Scan for the cell matching the given text and deliver its [x, y] coordinate at center. 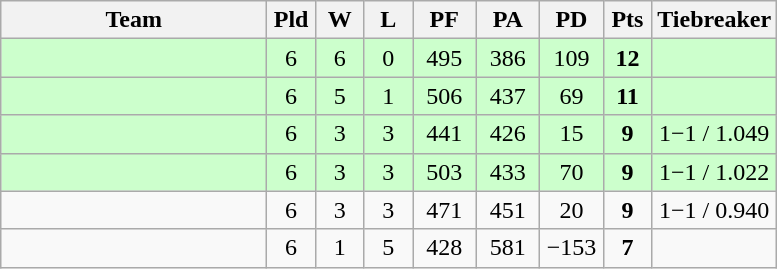
PA [508, 20]
20 [572, 210]
12 [628, 58]
PD [572, 20]
441 [444, 134]
503 [444, 172]
7 [628, 248]
1−1 / 0.940 [714, 210]
109 [572, 58]
581 [508, 248]
−153 [572, 248]
69 [572, 96]
433 [508, 172]
15 [572, 134]
PF [444, 20]
W [340, 20]
386 [508, 58]
437 [508, 96]
70 [572, 172]
1−1 / 1.049 [714, 134]
471 [444, 210]
L [388, 20]
11 [628, 96]
1−1 / 1.022 [714, 172]
428 [444, 248]
0 [388, 58]
495 [444, 58]
506 [444, 96]
426 [508, 134]
451 [508, 210]
Pts [628, 20]
Pld [292, 20]
Tiebreaker [714, 20]
Team [134, 20]
